Find where the given text appears and provide that cell's center as (X, Y) coordinate. 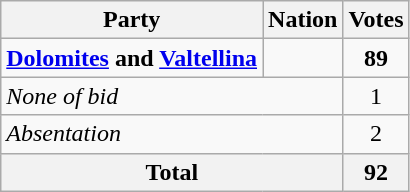
Absentation (172, 134)
Total (172, 172)
2 (376, 134)
None of bid (172, 96)
Party (132, 20)
Dolomites and Valtellina (132, 58)
92 (376, 172)
Nation (303, 20)
89 (376, 58)
1 (376, 96)
Votes (376, 20)
